Identify which cell holds the provided text, then report its (X, Y) central coordinate. 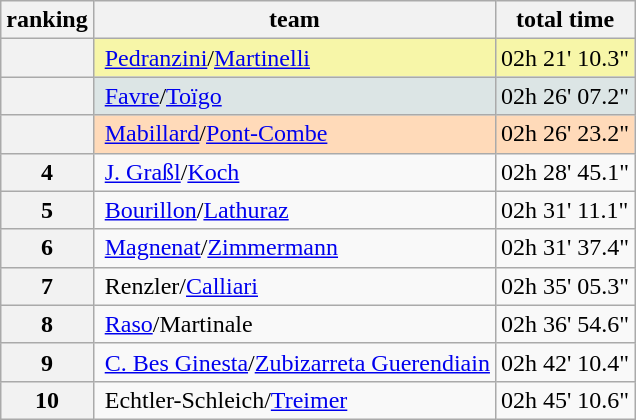
9 (47, 362)
02h 28' 45.1" (564, 172)
Pedranzini/Martinelli (294, 58)
Echtler-Schleich/Treimer (294, 400)
02h 21' 10.3" (564, 58)
Mabillard/Pont-Combe (294, 134)
10 (47, 400)
team (294, 20)
02h 36' 54.6" (564, 324)
02h 26' 07.2" (564, 96)
02h 35' 05.3" (564, 286)
Raso/Martinale (294, 324)
8 (47, 324)
J. Graßl/Koch (294, 172)
02h 31' 11.1" (564, 210)
total time (564, 20)
Magnenat/Zimmermann (294, 248)
Renzler/Calliari (294, 286)
02h 42' 10.4" (564, 362)
Favre/Toïgo (294, 96)
02h 45' 10.6" (564, 400)
Bourillon/Lathuraz (294, 210)
6 (47, 248)
02h 26' 23.2" (564, 134)
ranking (47, 20)
02h 31' 37.4" (564, 248)
C. Bes Ginesta/Zubizarreta Guerendiain (294, 362)
7 (47, 286)
4 (47, 172)
5 (47, 210)
